For the text-containing cell, return its midpoint in [X, Y] coordinate format. 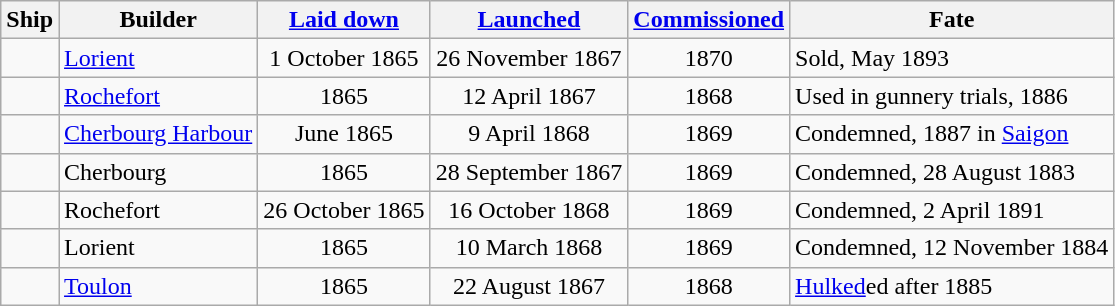
Condemned, 2 April 1891 [952, 210]
16 October 1868 [529, 210]
22 August 1867 [529, 286]
Used in gunnery trials, 1886 [952, 96]
June 1865 [344, 134]
12 April 1867 [529, 96]
10 March 1868 [529, 248]
Fate [952, 20]
26 October 1865 [344, 210]
Condemned, 1887 in Saigon [952, 134]
Hulkeded after 1885 [952, 286]
26 November 1867 [529, 58]
Condemned, 28 August 1883 [952, 172]
28 September 1867 [529, 172]
Cherbourg Harbour [158, 134]
1870 [709, 58]
Toulon [158, 286]
Launched [529, 20]
9 April 1868 [529, 134]
Builder [158, 20]
Sold, May 1893 [952, 58]
1 October 1865 [344, 58]
Laid down [344, 20]
Ship [30, 20]
Commissioned [709, 20]
Cherbourg [158, 172]
Condemned, 12 November 1884 [952, 248]
